From the cell containing the given text, extract its center point as [x, y] coordinate. 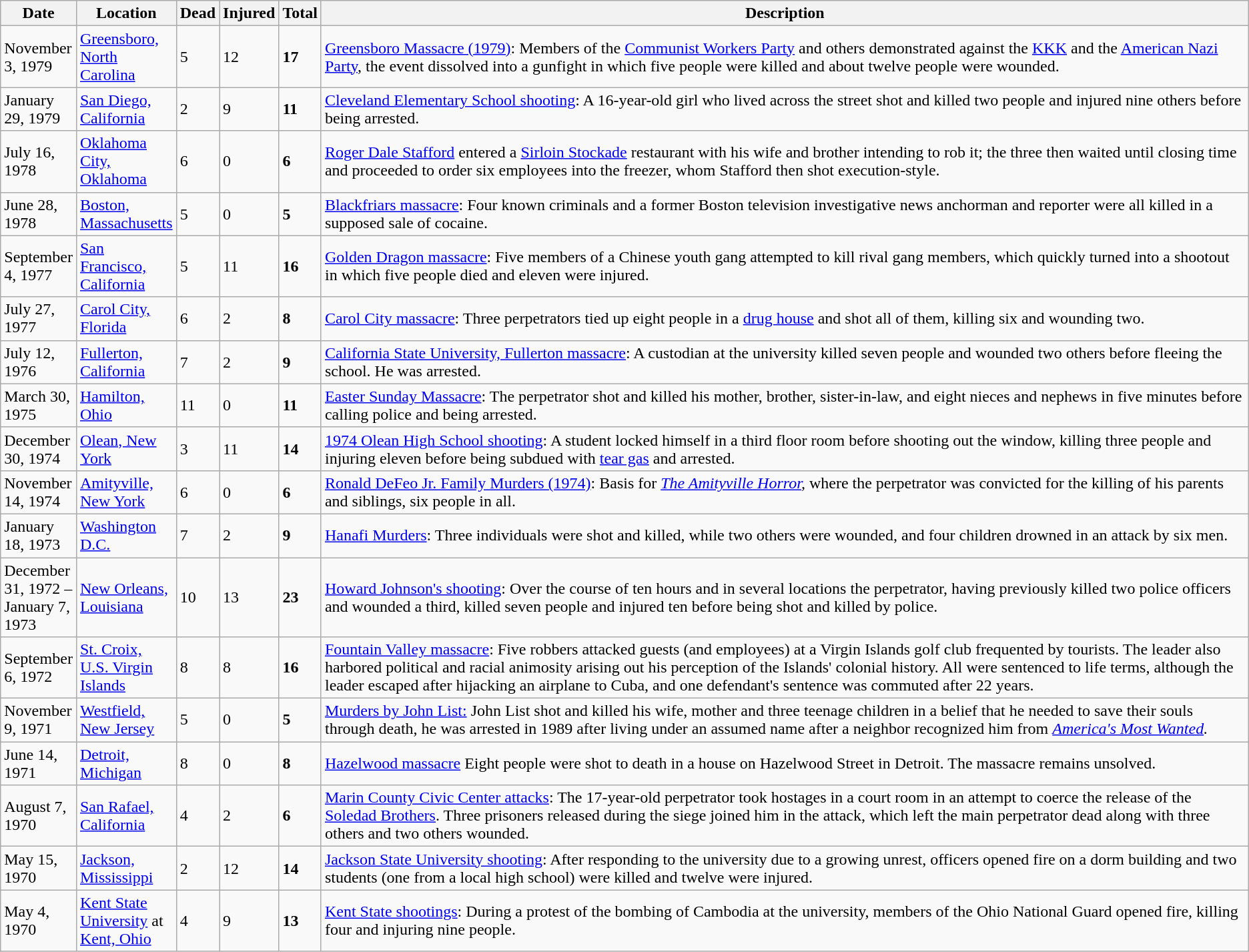
June 14, 1971 [39, 763]
Injured [250, 13]
November 9, 1971 [39, 721]
June 28, 1978 [39, 213]
Carol City, Florida [126, 319]
10 [197, 598]
Boston, Massachusetts [126, 213]
17 [300, 57]
August 7, 1970 [39, 816]
May 15, 1970 [39, 869]
St. Croix, U.S. Virgin Islands [126, 668]
July 12, 1976 [39, 362]
Olean, New York [126, 448]
San Francisco, California [126, 266]
Hazelwood massacre Eight people were shot to death in a house on Hazelwood Street in Detroit. The massacre remains unsolved. [785, 763]
Westfield, New Jersey [126, 721]
Carol City massacre: Three perpetrators tied up eight people in a drug house and shot all of them, killing six and wounding two. [785, 319]
March 30, 1975 [39, 406]
Detroit, Michigan [126, 763]
23 [300, 598]
Jackson, Mississippi [126, 869]
Dead [197, 13]
Oklahoma City, Oklahoma [126, 161]
May 4, 1970 [39, 921]
Total [300, 13]
Fullerton, California [126, 362]
July 16, 1978 [39, 161]
July 27, 1977 [39, 319]
Date [39, 13]
September 6, 1972 [39, 668]
December 31, 1972 – January 7, 1973 [39, 598]
January 18, 1973 [39, 535]
Description [785, 13]
Washington D.C. [126, 535]
September 4, 1977 [39, 266]
Location [126, 13]
Hanafi Murders: Three individuals were shot and killed, while two others were wounded, and four children drowned in an attack by six men. [785, 535]
San Diego, California [126, 109]
3 [197, 448]
January 29, 1979 [39, 109]
November 14, 1974 [39, 492]
Amityville, New York [126, 492]
November 3, 1979 [39, 57]
New Orleans, Louisiana [126, 598]
December 30, 1974 [39, 448]
Greensboro, North Carolina [126, 57]
Hamilton, Ohio [126, 406]
San Rafael, California [126, 816]
Kent State University at Kent, Ohio [126, 921]
